Provide the [X, Y] coordinate of the cell's center where the given text is located.  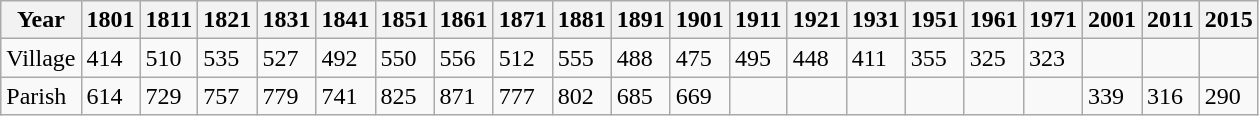
411 [876, 58]
488 [640, 58]
1861 [464, 20]
614 [110, 96]
475 [700, 58]
556 [464, 58]
290 [1228, 96]
535 [228, 58]
1801 [110, 20]
1841 [346, 20]
355 [934, 58]
339 [1112, 96]
2015 [1228, 20]
512 [522, 58]
777 [522, 96]
1811 [169, 20]
1901 [700, 20]
871 [464, 96]
1951 [934, 20]
323 [1052, 58]
Year [41, 20]
757 [228, 96]
1871 [522, 20]
550 [404, 58]
414 [110, 58]
779 [286, 96]
1821 [228, 20]
2001 [1112, 20]
825 [404, 96]
Village [41, 58]
729 [169, 96]
1931 [876, 20]
495 [758, 58]
448 [816, 58]
2011 [1171, 20]
1881 [582, 20]
669 [700, 96]
325 [994, 58]
1961 [994, 20]
741 [346, 96]
Parish [41, 96]
492 [346, 58]
1921 [816, 20]
316 [1171, 96]
1971 [1052, 20]
685 [640, 96]
1851 [404, 20]
510 [169, 58]
1831 [286, 20]
1911 [758, 20]
802 [582, 96]
527 [286, 58]
1891 [640, 20]
555 [582, 58]
